From the cell containing the given text, extract its center point as [X, Y] coordinate. 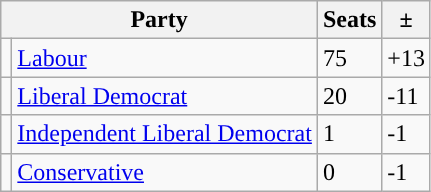
+13 [406, 58]
± [406, 20]
Independent Liberal Democrat [165, 134]
1 [349, 134]
0 [349, 172]
Party [160, 20]
20 [349, 96]
75 [349, 58]
Seats [349, 20]
Liberal Democrat [165, 96]
Conservative [165, 172]
Labour [165, 58]
-11 [406, 96]
